Extract the [x, y] coordinate from the center of the cell holding the provided text.  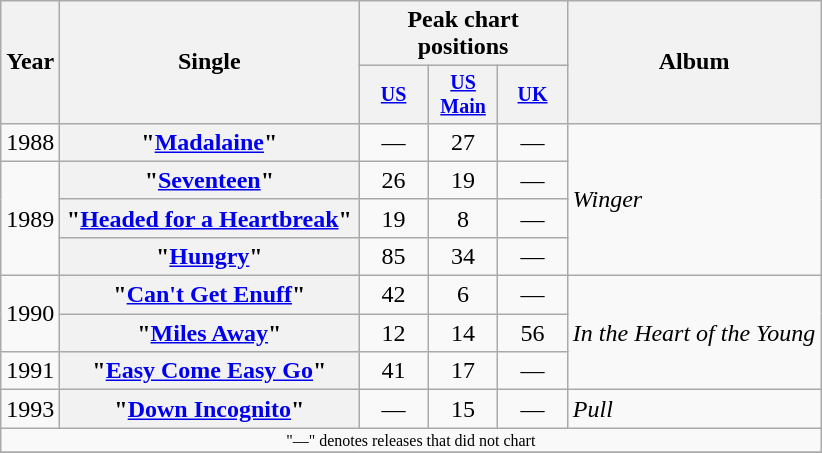
15 [462, 409]
"Hungry" [210, 256]
"Madalaine" [210, 142]
"Headed for a Heartbreak" [210, 218]
Year [30, 62]
1991 [30, 371]
"Miles Away" [210, 333]
"Seventeen" [210, 180]
In the Heart of the Young [694, 333]
41 [394, 371]
26 [394, 180]
"—" denotes releases that did not chart [411, 440]
1989 [30, 218]
Album [694, 62]
US [394, 94]
1988 [30, 142]
Single [210, 62]
UK [532, 94]
85 [394, 256]
Pull [694, 409]
6 [462, 295]
"Down Incognito" [210, 409]
"Can't Get Enuff" [210, 295]
"Easy Come Easy Go" [210, 371]
17 [462, 371]
12 [394, 333]
56 [532, 333]
14 [462, 333]
Peak chartpositions [463, 34]
Winger [694, 199]
8 [462, 218]
1993 [30, 409]
34 [462, 256]
42 [394, 295]
1990 [30, 314]
US Main [462, 94]
27 [462, 142]
